Detect which cell encompasses the target text, then output its [X, Y] center coordinate. 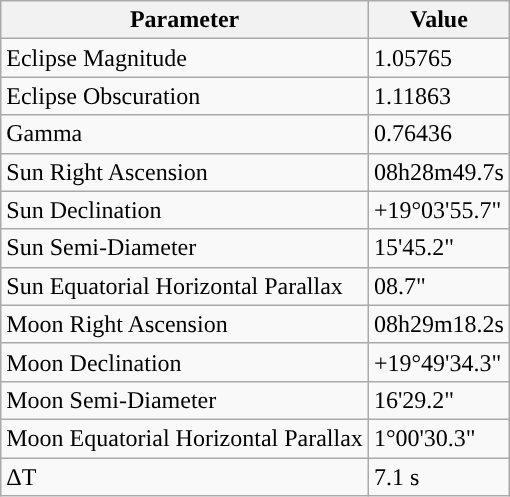
1.11863 [438, 96]
1.05765 [438, 58]
0.76436 [438, 134]
Parameter [185, 20]
08h29m18.2s [438, 324]
Moon Equatorial Horizontal Parallax [185, 438]
08.7" [438, 286]
Eclipse Magnitude [185, 58]
Moon Declination [185, 362]
Sun Semi-Diameter [185, 248]
Moon Right Ascension [185, 324]
+19°03'55.7" [438, 210]
Moon Semi-Diameter [185, 400]
Sun Declination [185, 210]
7.1 s [438, 477]
ΔT [185, 477]
Gamma [185, 134]
Value [438, 20]
+19°49'34.3" [438, 362]
16'29.2" [438, 400]
1°00'30.3" [438, 438]
08h28m49.7s [438, 172]
Eclipse Obscuration [185, 96]
Sun Equatorial Horizontal Parallax [185, 286]
Sun Right Ascension [185, 172]
15'45.2" [438, 248]
